From the cell containing the given text, extract its center point as (x, y) coordinate. 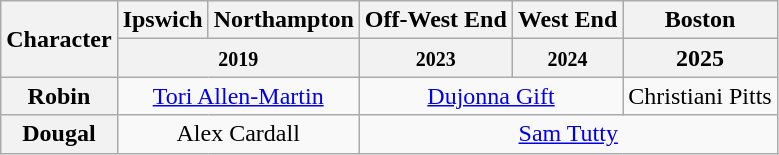
Ipswich (162, 20)
Alex Cardall (238, 134)
Character (59, 39)
Boston (700, 20)
Christiani Pitts (700, 96)
West End (567, 20)
Dougal (59, 134)
Off-West End (436, 20)
Northampton (284, 20)
2023 (436, 58)
2024 (567, 58)
Tori Allen-Martin (238, 96)
2025 (700, 58)
Robin (59, 96)
Sam Tutty (568, 134)
Dujonna Gift (491, 96)
2019 (238, 58)
